Provide the (X, Y) coordinate of the cell's center where the given text is located.  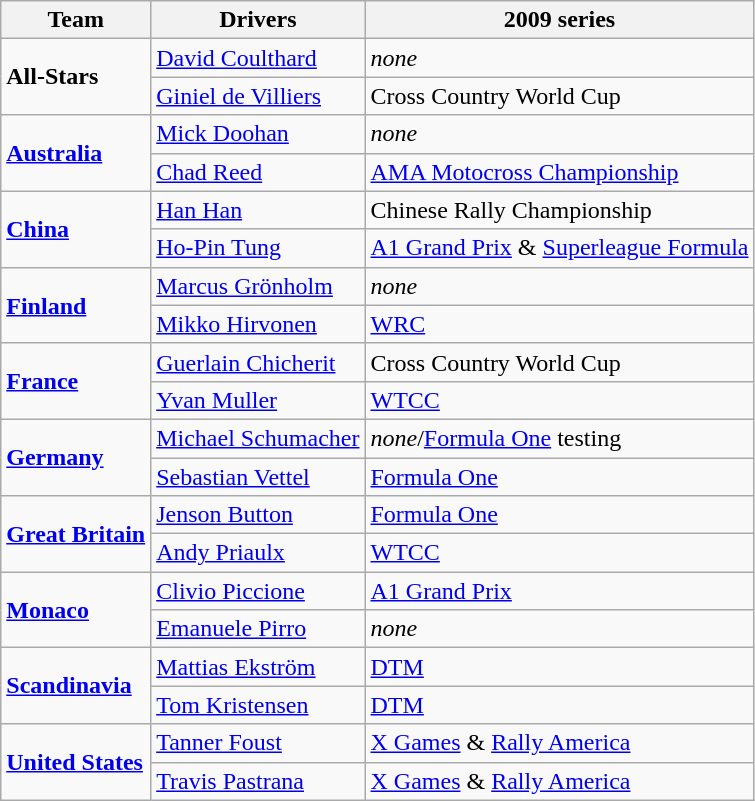
All-Stars (76, 77)
Yvan Muller (258, 400)
Sebastian Vettel (258, 477)
Scandinavia (76, 686)
Tanner Foust (258, 743)
Monaco (76, 610)
WRC (560, 324)
Andy Priaulx (258, 553)
AMA Motocross Championship (560, 172)
Clivio Piccione (258, 591)
France (76, 381)
Finland (76, 305)
A1 Grand Prix & Superleague Formula (560, 248)
Ho-Pin Tung (258, 248)
Great Britain (76, 534)
Jenson Button (258, 515)
Drivers (258, 20)
Germany (76, 457)
Australia (76, 153)
Han Han (258, 210)
Travis Pastrana (258, 781)
China (76, 229)
David Coulthard (258, 58)
A1 Grand Prix (560, 591)
Chad Reed (258, 172)
Emanuele Pirro (258, 629)
Marcus Grönholm (258, 286)
Michael Schumacher (258, 438)
Giniel de Villiers (258, 96)
none/Formula One testing (560, 438)
2009 series (560, 20)
Team (76, 20)
United States (76, 762)
Mick Doohan (258, 134)
Mattias Ekström (258, 667)
Chinese Rally Championship (560, 210)
Mikko Hirvonen (258, 324)
Tom Kristensen (258, 705)
Guerlain Chicherit (258, 362)
